Return the (x, y) coordinate for the center point of the cell that contains the specified text.  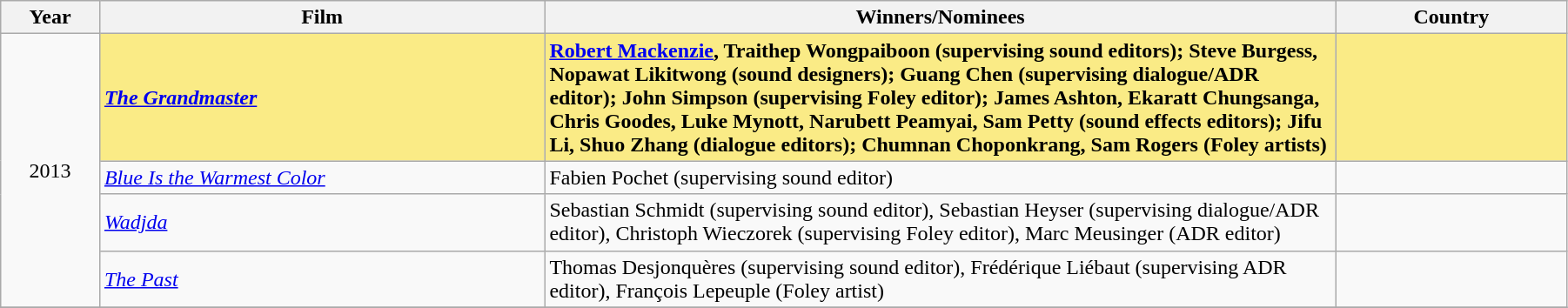
The Past (322, 278)
Film (322, 17)
Winners/Nominees (940, 17)
Wadjda (322, 223)
Year (50, 17)
Blue Is the Warmest Color (322, 177)
2013 (50, 171)
Thomas Desjonquères (supervising sound editor), Frédérique Liébaut (supervising ADR editor), François Lepeuple (Foley artist) (940, 278)
Fabien Pochet (supervising sound editor) (940, 177)
The Grandmaster (322, 97)
Country (1451, 17)
